Find where the given text appears and provide that cell's center as [X, Y] coordinate. 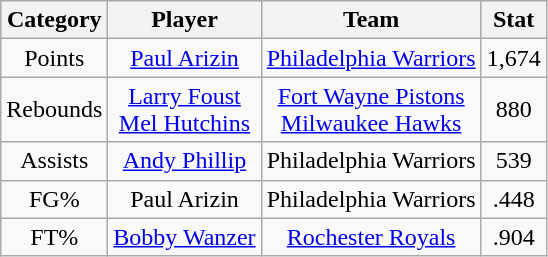
Larry FoustMel Hutchins [184, 110]
Player [184, 20]
.448 [514, 199]
539 [514, 161]
FT% [54, 237]
Bobby Wanzer [184, 237]
Stat [514, 20]
Rebounds [54, 110]
Rochester Royals [371, 237]
1,674 [514, 58]
Team [371, 20]
Category [54, 20]
880 [514, 110]
.904 [514, 237]
FG% [54, 199]
Assists [54, 161]
Points [54, 58]
Fort Wayne PistonsMilwaukee Hawks [371, 110]
Andy Phillip [184, 161]
